Identify which cell holds the provided text, then report its (x, y) central coordinate. 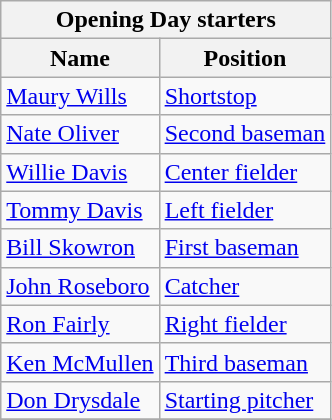
Nate Oliver (80, 134)
Catcher (245, 286)
Tommy Davis (80, 210)
Bill Skowron (80, 248)
First baseman (245, 248)
Ron Fairly (80, 324)
Left fielder (245, 210)
Name (80, 58)
Maury Wills (80, 96)
Ken McMullen (80, 362)
Right fielder (245, 324)
Third baseman (245, 362)
Center fielder (245, 172)
Willie Davis (80, 172)
John Roseboro (80, 286)
Position (245, 58)
Shortstop (245, 96)
Starting pitcher (245, 400)
Opening Day starters (166, 20)
Don Drysdale (80, 400)
Second baseman (245, 134)
